Identify which cell holds the provided text, then report its [X, Y] central coordinate. 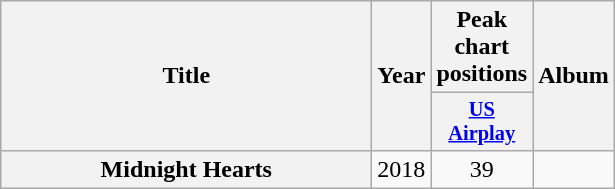
Year [402, 76]
Album [574, 76]
2018 [402, 169]
Title [186, 76]
Midnight Hearts [186, 169]
USAirplay [482, 122]
39 [482, 169]
Peak chart positions [482, 47]
